Locate the cell with the specified text and output its (x, y) center coordinate. 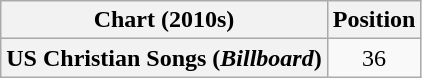
Chart (2010s) (164, 20)
Position (374, 20)
36 (374, 58)
US Christian Songs (Billboard) (164, 58)
